Extract the (X, Y) coordinate from the center of the cell holding the provided text.  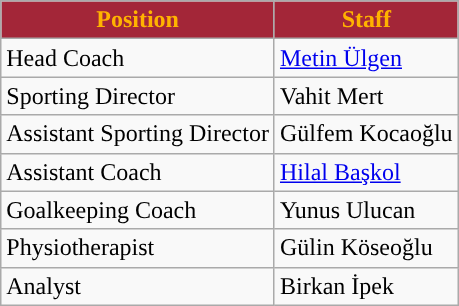
Hilal Başkol (366, 172)
Assistant Sporting Director (138, 134)
Position (138, 20)
Birkan İpek (366, 286)
Sporting Director (138, 96)
Physiotherapist (138, 248)
Analyst (138, 286)
Gülfem Kocaoğlu (366, 134)
Staff (366, 20)
Goalkeeping Coach (138, 210)
Head Coach (138, 58)
Yunus Ulucan (366, 210)
Metin Ülgen (366, 58)
Vahit Mert (366, 96)
Gülin Köseoğlu (366, 248)
Assistant Coach (138, 172)
